Extract the [X, Y] coordinate from the center of the cell holding the provided text.  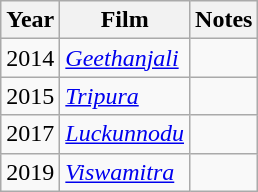
Film [125, 20]
Tripura [125, 96]
Viswamitra [125, 172]
2019 [30, 172]
2015 [30, 96]
Geethanjali [125, 58]
2017 [30, 134]
2014 [30, 58]
Notes [224, 20]
Year [30, 20]
Luckunnodu [125, 134]
